Capture the cell that displays the provided text and extract its [X, Y] central coordinate. 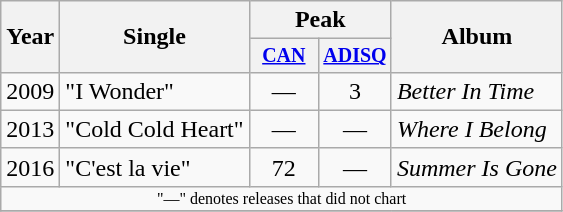
72 [284, 167]
2016 [30, 167]
Single [154, 37]
2009 [30, 91]
CAN [284, 56]
"C'est la vie" [154, 167]
Where I Belong [476, 129]
ADISQ [356, 56]
"I Wonder" [154, 91]
Album [476, 37]
Summer Is Gone [476, 167]
2013 [30, 129]
Better In Time [476, 91]
"—" denotes releases that did not chart [282, 198]
"Cold Cold Heart" [154, 129]
Year [30, 37]
Peak [320, 20]
3 [356, 91]
